Pinpoint the cell where the given text exists, returning its (X, Y) midpoint coordinate. 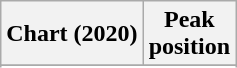
Peakposition (189, 34)
Chart (2020) (72, 34)
